Extract the [X, Y] coordinate from the center of the cell holding the provided text.  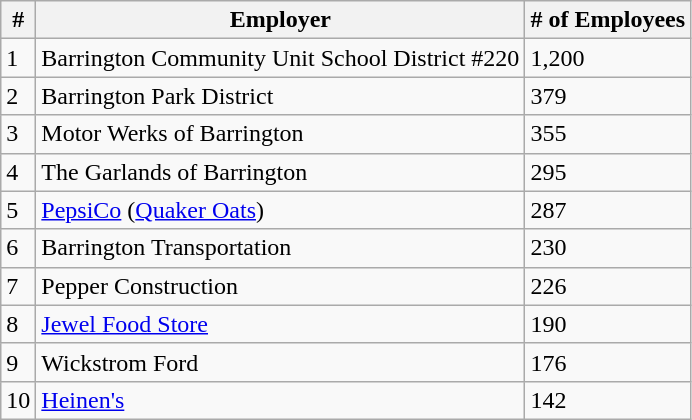
Heinen's [280, 400]
Barrington Park District [280, 96]
9 [18, 362]
295 [608, 172]
6 [18, 248]
3 [18, 134]
1,200 [608, 58]
176 [608, 362]
226 [608, 286]
The Garlands of Barrington [280, 172]
355 [608, 134]
Wickstrom Ford [280, 362]
4 [18, 172]
230 [608, 248]
Barrington Community Unit School District #220 [280, 58]
Employer [280, 20]
Pepper Construction [280, 286]
Barrington Transportation [280, 248]
5 [18, 210]
379 [608, 96]
287 [608, 210]
190 [608, 324]
Motor Werks of Barrington [280, 134]
Jewel Food Store [280, 324]
142 [608, 400]
8 [18, 324]
PepsiCo (Quaker Oats) [280, 210]
2 [18, 96]
# [18, 20]
10 [18, 400]
# of Employees [608, 20]
7 [18, 286]
1 [18, 58]
